Extract the [X, Y] coordinate from the center of the cell holding the provided text.  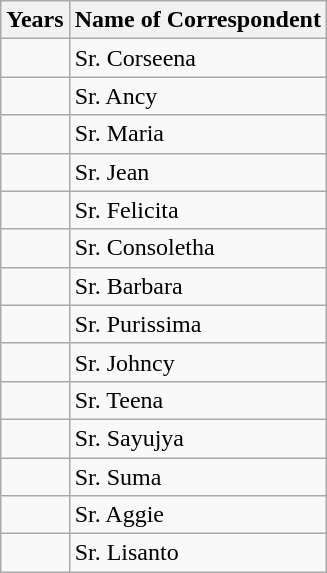
Sr. Felicita [198, 210]
Sr. Teena [198, 400]
Years [35, 20]
Sr. Suma [198, 477]
Sr. Barbara [198, 286]
Name of Correspondent [198, 20]
Sr. Consoletha [198, 248]
Sr. Ancy [198, 96]
Sr. Sayujya [198, 438]
Sr. Johncy [198, 362]
Sr. Maria [198, 134]
Sr. Purissima [198, 324]
Sr. Lisanto [198, 553]
Sr. Jean [198, 172]
Sr. Aggie [198, 515]
Sr. Corseena [198, 58]
